Detect which cell encompasses the target text, then output its (x, y) center coordinate. 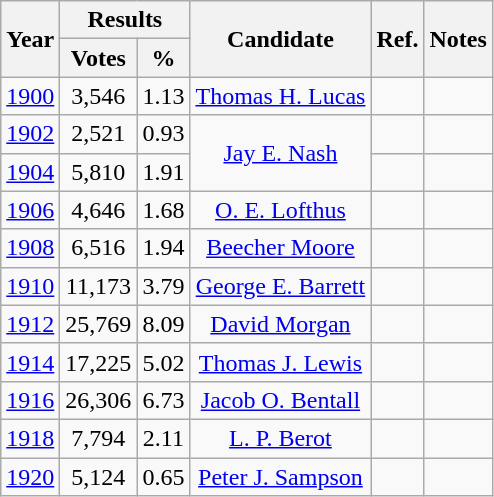
3,546 (98, 96)
1904 (30, 172)
0.93 (164, 134)
O. E. Lofthus (280, 210)
Thomas J. Lewis (280, 362)
Votes (98, 58)
5.02 (164, 362)
1916 (30, 400)
5,810 (98, 172)
Thomas H. Lucas (280, 96)
8.09 (164, 324)
Beecher Moore (280, 248)
1912 (30, 324)
5,124 (98, 477)
Ref. (398, 39)
Notes (458, 39)
1.68 (164, 210)
1908 (30, 248)
Year (30, 39)
1914 (30, 362)
11,173 (98, 286)
2.11 (164, 438)
25,769 (98, 324)
7,794 (98, 438)
1906 (30, 210)
3.79 (164, 286)
1.13 (164, 96)
Peter J. Sampson (280, 477)
1.94 (164, 248)
% (164, 58)
0.65 (164, 477)
Jacob O. Bentall (280, 400)
26,306 (98, 400)
L. P. Berot (280, 438)
6.73 (164, 400)
1902 (30, 134)
1910 (30, 286)
2,521 (98, 134)
Results (125, 20)
1.91 (164, 172)
Jay E. Nash (280, 153)
17,225 (98, 362)
1920 (30, 477)
1900 (30, 96)
George E. Barrett (280, 286)
4,646 (98, 210)
6,516 (98, 248)
Candidate (280, 39)
1918 (30, 438)
David Morgan (280, 324)
